Return the [x, y] coordinate for the center point of the cell that contains the specified text.  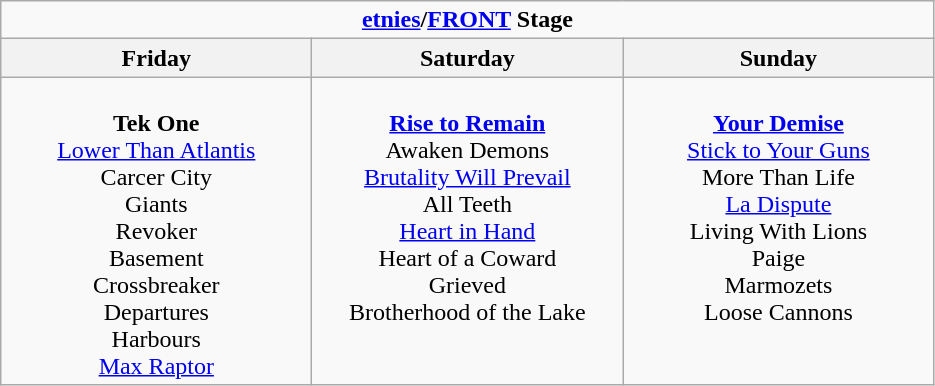
Friday [156, 58]
Saturday [468, 58]
Rise to Remain Awaken Demons Brutality Will Prevail All Teeth Heart in Hand Heart of a Coward Grieved Brotherhood of the Lake [468, 231]
Tek One Lower Than Atlantis Carcer City Giants Revoker Basement Crossbreaker Departures Harbours Max Raptor [156, 231]
Sunday [778, 58]
etnies/FRONT Stage [468, 20]
Your Demise Stick to Your Guns More Than Life La Dispute Living With Lions Paige Marmozets Loose Cannons [778, 231]
